Determine the (X, Y) coordinate at the center of the cell enclosing the given text.  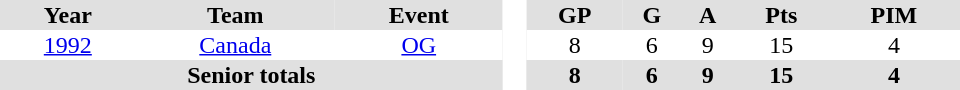
GP (574, 15)
PIM (894, 15)
Year (68, 15)
G (652, 15)
Event (419, 15)
Pts (782, 15)
Senior totals (252, 75)
OG (419, 45)
1992 (68, 45)
Canada (236, 45)
Team (236, 15)
A (708, 15)
